Return (X, Y) of the center of cell containing provided text 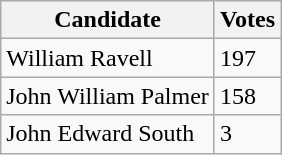
John William Palmer (108, 96)
Votes (247, 20)
197 (247, 58)
3 (247, 134)
John Edward South (108, 134)
158 (247, 96)
Candidate (108, 20)
William Ravell (108, 58)
